Search for the cell housing the specified text and yield its (X, Y) center coordinate. 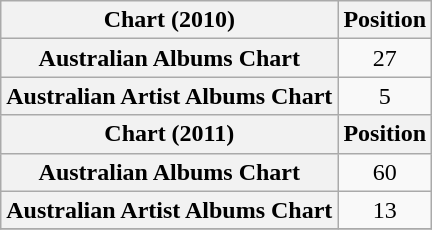
Chart (2011) (170, 134)
5 (385, 96)
Chart (2010) (170, 20)
13 (385, 210)
60 (385, 172)
27 (385, 58)
